Output the (X, Y) coordinate of the center of the cell containing the given text.  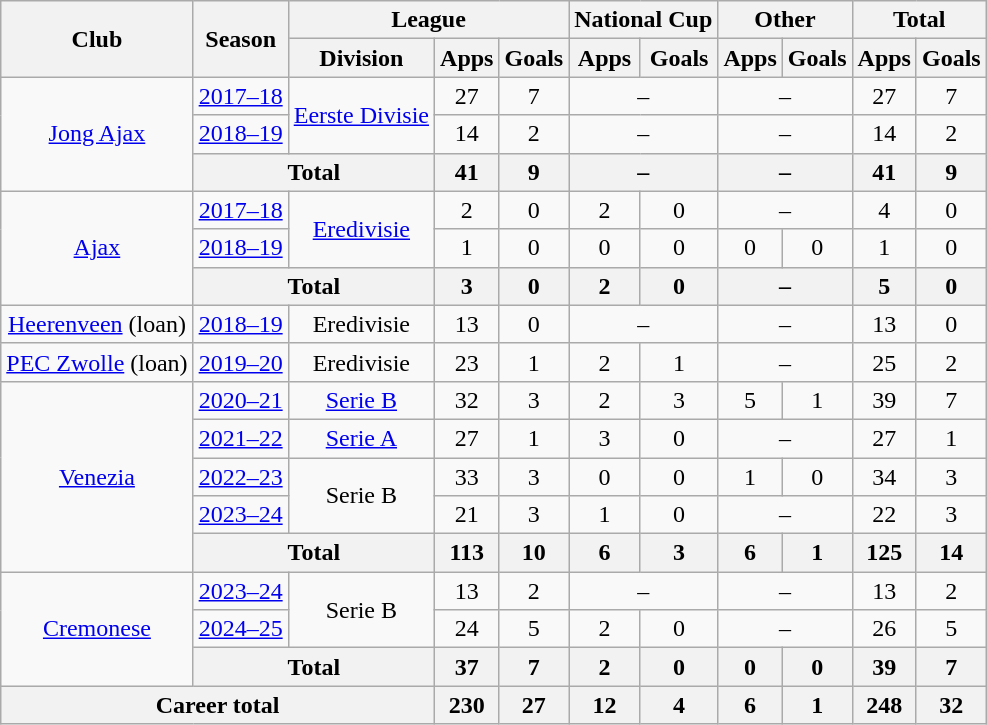
Career total (218, 705)
Club (97, 39)
National Cup (644, 20)
125 (884, 553)
2024–25 (240, 629)
League (428, 20)
2020–21 (240, 400)
248 (884, 705)
Division (361, 58)
Season (240, 39)
10 (534, 553)
Cremonese (97, 629)
Ajax (97, 248)
113 (467, 553)
2022–23 (240, 477)
23 (467, 362)
24 (467, 629)
2021–22 (240, 438)
26 (884, 629)
21 (467, 515)
Serie A (361, 438)
Venezia (97, 476)
Heerenveen (loan) (97, 324)
33 (467, 477)
25 (884, 362)
PEC Zwolle (loan) (97, 362)
2019–20 (240, 362)
Jong Ajax (97, 134)
Eerste Divisie (361, 115)
Other (785, 20)
37 (467, 667)
12 (605, 705)
230 (467, 705)
22 (884, 515)
34 (884, 477)
